Return the (X, Y) coordinate for the center point of the cell that contains the specified text.  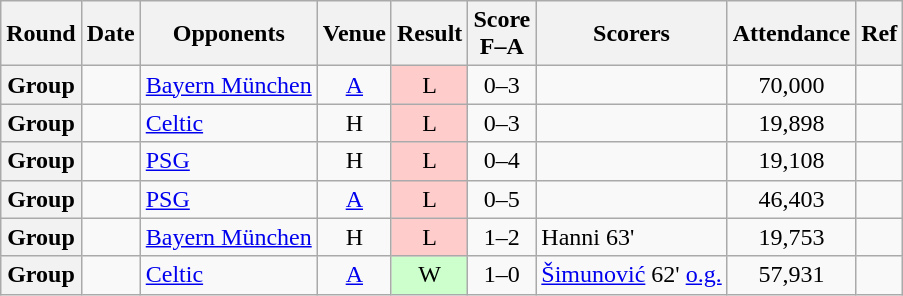
57,931 (791, 275)
Scorers (632, 34)
Hanni 63' (632, 237)
Ref (880, 34)
Venue (354, 34)
Round (41, 34)
W (429, 275)
0–5 (502, 199)
0–4 (502, 161)
19,898 (791, 123)
19,753 (791, 237)
Attendance (791, 34)
ScoreF–A (502, 34)
Šimunović 62' o.g. (632, 275)
1–0 (502, 275)
1–2 (502, 237)
70,000 (791, 85)
19,108 (791, 161)
Date (110, 34)
Opponents (228, 34)
46,403 (791, 199)
Result (429, 34)
